Search for the cell housing the specified text and yield its (x, y) center coordinate. 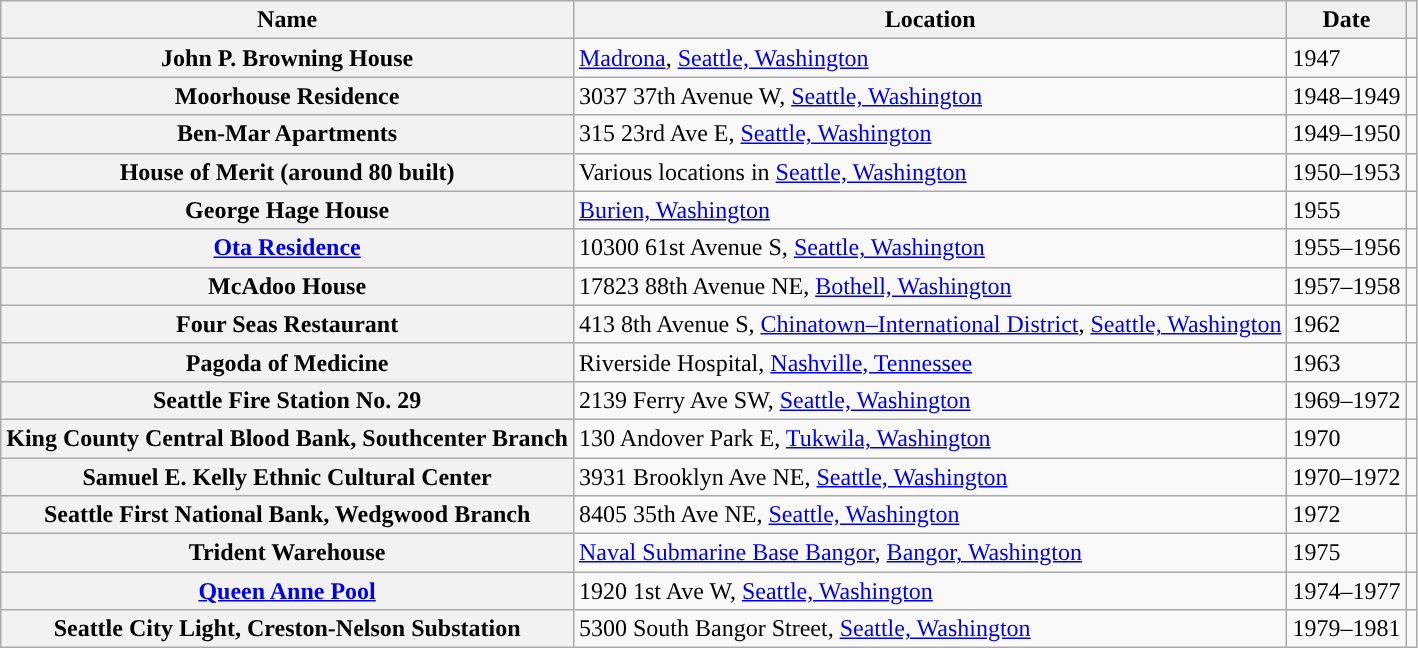
Queen Anne Pool (288, 591)
King County Central Blood Bank, Southcenter Branch (288, 438)
Name (288, 20)
17823 88th Avenue NE, Bothell, Washington (930, 286)
Ota Residence (288, 248)
George Hage House (288, 210)
1950–1953 (1346, 172)
413 8th Avenue S, Chinatown–International District, Seattle, Washington (930, 324)
8405 35th Ave NE, Seattle, Washington (930, 515)
1970 (1346, 438)
Naval Submarine Base Bangor, Bangor, Washington (930, 553)
Location (930, 20)
1979–1981 (1346, 629)
130 Andover Park E, Tukwila, Washington (930, 438)
Trident Warehouse (288, 553)
Seattle Fire Station No. 29 (288, 400)
315 23rd Ave E, Seattle, Washington (930, 134)
Pagoda of Medicine (288, 362)
Various locations in Seattle, Washington (930, 172)
John P. Browning House (288, 58)
1975 (1346, 553)
Burien, Washington (930, 210)
3037 37th Avenue W, Seattle, Washington (930, 96)
1955–1956 (1346, 248)
1969–1972 (1346, 400)
3931 Brooklyn Ave NE, Seattle, Washington (930, 477)
Ben-Mar Apartments (288, 134)
Seattle City Light, Creston-Nelson Substation (288, 629)
Four Seas Restaurant (288, 324)
1962 (1346, 324)
1957–1958 (1346, 286)
1974–1977 (1346, 591)
1947 (1346, 58)
House of Merit (around 80 built) (288, 172)
1920 1st Ave W, Seattle, Washington (930, 591)
1955 (1346, 210)
2139 Ferry Ave SW, Seattle, Washington (930, 400)
10300 61st Avenue S, Seattle, Washington (930, 248)
Date (1346, 20)
Seattle First National Bank, Wedgwood Branch (288, 515)
1972 (1346, 515)
1970–1972 (1346, 477)
McAdoo House (288, 286)
Riverside Hospital, Nashville, Tennessee (930, 362)
1963 (1346, 362)
Madrona, Seattle, Washington (930, 58)
5300 South Bangor Street, Seattle, Washington (930, 629)
1949–1950 (1346, 134)
Moorhouse Residence (288, 96)
1948–1949 (1346, 96)
Samuel E. Kelly Ethnic Cultural Center (288, 477)
